Search for the cell housing the specified text and yield its (X, Y) center coordinate. 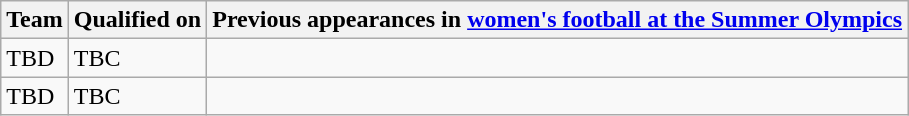
Previous appearances in women's football at the Summer Olympics (558, 20)
Qualified on (137, 20)
Team (35, 20)
